Capture the cell that displays the provided text and extract its [X, Y] central coordinate. 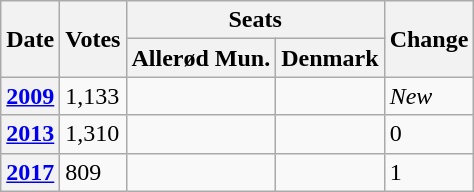
0 [429, 134]
Change [429, 39]
Votes [93, 39]
1,133 [93, 96]
Denmark [330, 58]
1 [429, 172]
Allerød Mun. [201, 58]
Date [30, 39]
809 [93, 172]
2009 [30, 96]
Seats [255, 20]
New [429, 96]
2013 [30, 134]
1,310 [93, 134]
2017 [30, 172]
